Output the (X, Y) coordinate of the center of the cell containing the given text.  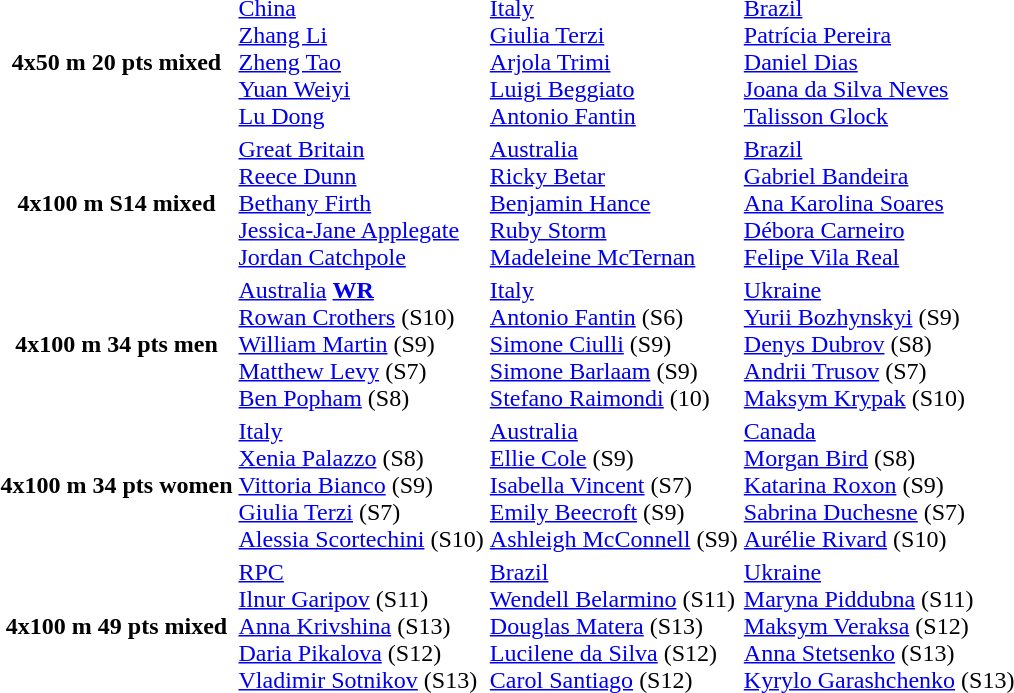
AustraliaRicky BetarBenjamin HanceRuby StormMadeleine McTernan (614, 203)
Great BritainReece DunnBethany FirthJessica-Jane ApplegateJordan Catchpole (361, 203)
AustraliaEllie Cole (S9)Isabella Vincent (S7)Emily Beecroft (S9)Ashleigh McConnell (S9) (614, 485)
Australia WRRowan Crothers (S10)William Martin (S9)Matthew Levy (S7)Ben Popham (S8) (361, 344)
ItalyAntonio Fantin (S6)Simone Ciulli (S9)Simone Barlaam (S9)Stefano Raimondi (10) (614, 344)
ItalyXenia Palazzo (S8)Vittoria Bianco (S9)Giulia Terzi (S7)Alessia Scortechini (S10) (361, 485)
